Extract the [x, y] coordinate from the center of the cell holding the provided text.  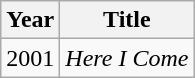
Year [30, 20]
Here I Come [127, 58]
Title [127, 20]
2001 [30, 58]
